Output the [X, Y] coordinate of the center of the cell containing the given text.  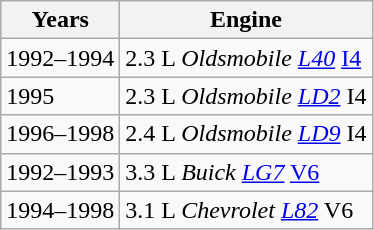
1996–1998 [60, 134]
2.3 L Oldsmobile LD2 I4 [246, 96]
3.1 L Chevrolet L82 V6 [246, 210]
1995 [60, 96]
3.3 L Buick LG7 V6 [246, 172]
1992–1994 [60, 58]
1994–1998 [60, 210]
Engine [246, 20]
2.3 L Oldsmobile L40 I4 [246, 58]
Years [60, 20]
2.4 L Oldsmobile LD9 I4 [246, 134]
1992–1993 [60, 172]
